Pinpoint the cell where the given text exists, returning its (X, Y) midpoint coordinate. 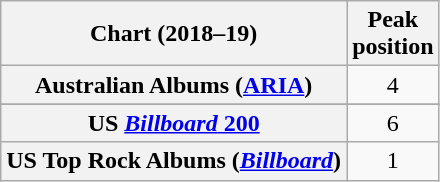
Chart (2018–19) (174, 34)
Peakposition (393, 34)
Australian Albums (ARIA) (174, 85)
6 (393, 123)
4 (393, 85)
1 (393, 161)
US Billboard 200 (174, 123)
US Top Rock Albums (Billboard) (174, 161)
